Return (x, y) of the center of cell containing provided text 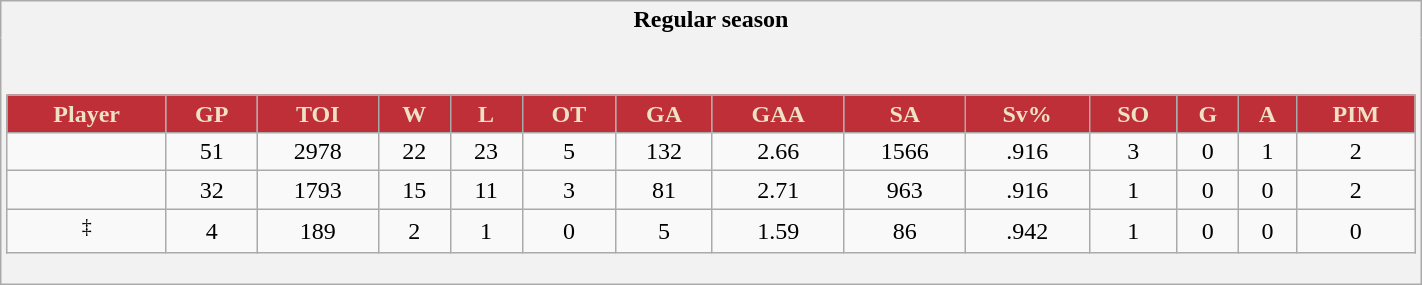
4 (212, 232)
2.66 (778, 152)
GAA (778, 114)
132 (664, 152)
11 (486, 190)
W (414, 114)
PIM (1356, 114)
81 (664, 190)
TOI (318, 114)
2.71 (778, 190)
Player (86, 114)
SO (1133, 114)
G (1208, 114)
22 (414, 152)
1.59 (778, 232)
86 (904, 232)
GA (664, 114)
189 (318, 232)
51 (212, 152)
OT (569, 114)
1793 (318, 190)
‡ (86, 232)
32 (212, 190)
2978 (318, 152)
A (1267, 114)
15 (414, 190)
23 (486, 152)
Regular season (711, 20)
L (486, 114)
963 (904, 190)
Sv% (1027, 114)
SA (904, 114)
1566 (904, 152)
.942 (1027, 232)
GP (212, 114)
